Extract the (x, y) coordinate from the center of the cell holding the provided text.  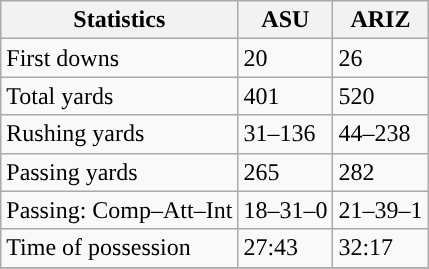
44–238 (380, 134)
Time of possession (120, 248)
21–39–1 (380, 210)
32:17 (380, 248)
27:43 (286, 248)
ASU (286, 20)
31–136 (286, 134)
520 (380, 96)
Passing: Comp–Att–Int (120, 210)
Statistics (120, 20)
401 (286, 96)
265 (286, 172)
20 (286, 58)
26 (380, 58)
Passing yards (120, 172)
First downs (120, 58)
Total yards (120, 96)
18–31–0 (286, 210)
ARIZ (380, 20)
Rushing yards (120, 134)
282 (380, 172)
